Scan for the cell matching the given text and deliver its [X, Y] coordinate at center. 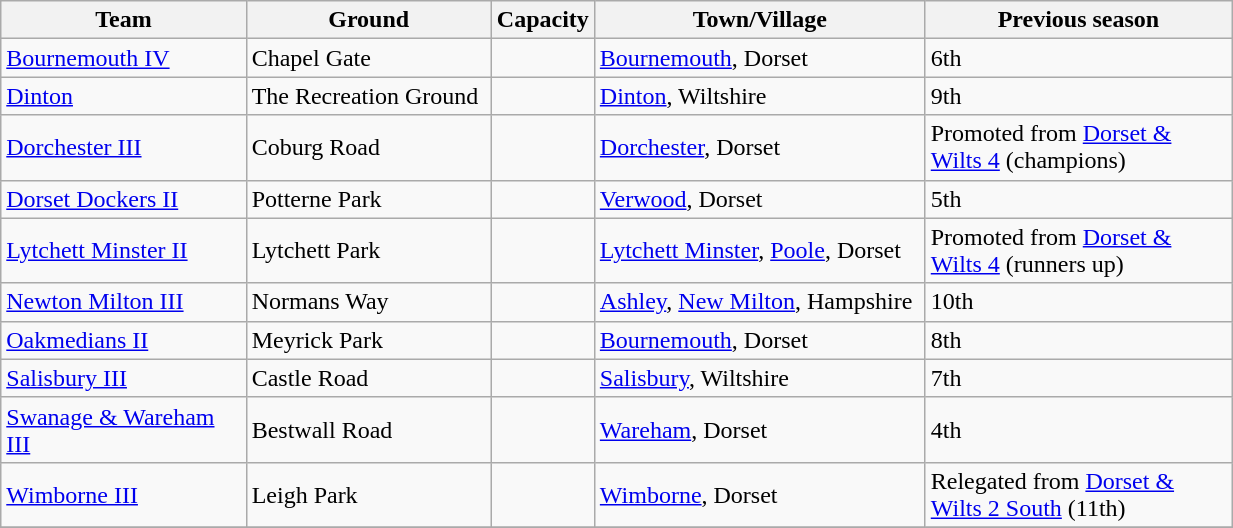
Lytchett Minster II [124, 250]
6th [1078, 58]
5th [1078, 199]
4th [1078, 430]
Promoted from Dorset & Wilts 4 (runners up) [1078, 250]
Wimborne III [124, 494]
10th [1078, 302]
Previous season [1078, 20]
Team [124, 20]
Lytchett Minster, Poole, Dorset [760, 250]
Salisbury III [124, 378]
Castle Road [368, 378]
Normans Way [368, 302]
9th [1078, 96]
Swanage & Wareham III [124, 430]
Potterne Park [368, 199]
Newton Milton III [124, 302]
Bestwall Road [368, 430]
Bournemouth IV [124, 58]
Salisbury, Wiltshire [760, 378]
Dorset Dockers II [124, 199]
Coburg Road [368, 148]
Lytchett Park [368, 250]
The Recreation Ground [368, 96]
Verwood, Dorset [760, 199]
Oakmedians II [124, 340]
Wimborne, Dorset [760, 494]
7th [1078, 378]
Ground [368, 20]
Dinton, Wiltshire [760, 96]
Promoted from Dorset & Wilts 4 (champions) [1078, 148]
Relegated from Dorset & Wilts 2 South (11th) [1078, 494]
Dorchester III [124, 148]
Chapel Gate [368, 58]
Dorchester, Dorset [760, 148]
Wareham, Dorset [760, 430]
Ashley, New Milton, Hampshire [760, 302]
Meyrick Park [368, 340]
Leigh Park [368, 494]
Town/Village [760, 20]
8th [1078, 340]
Dinton [124, 96]
Capacity [542, 20]
